Search for the cell housing the specified text and yield its (X, Y) center coordinate. 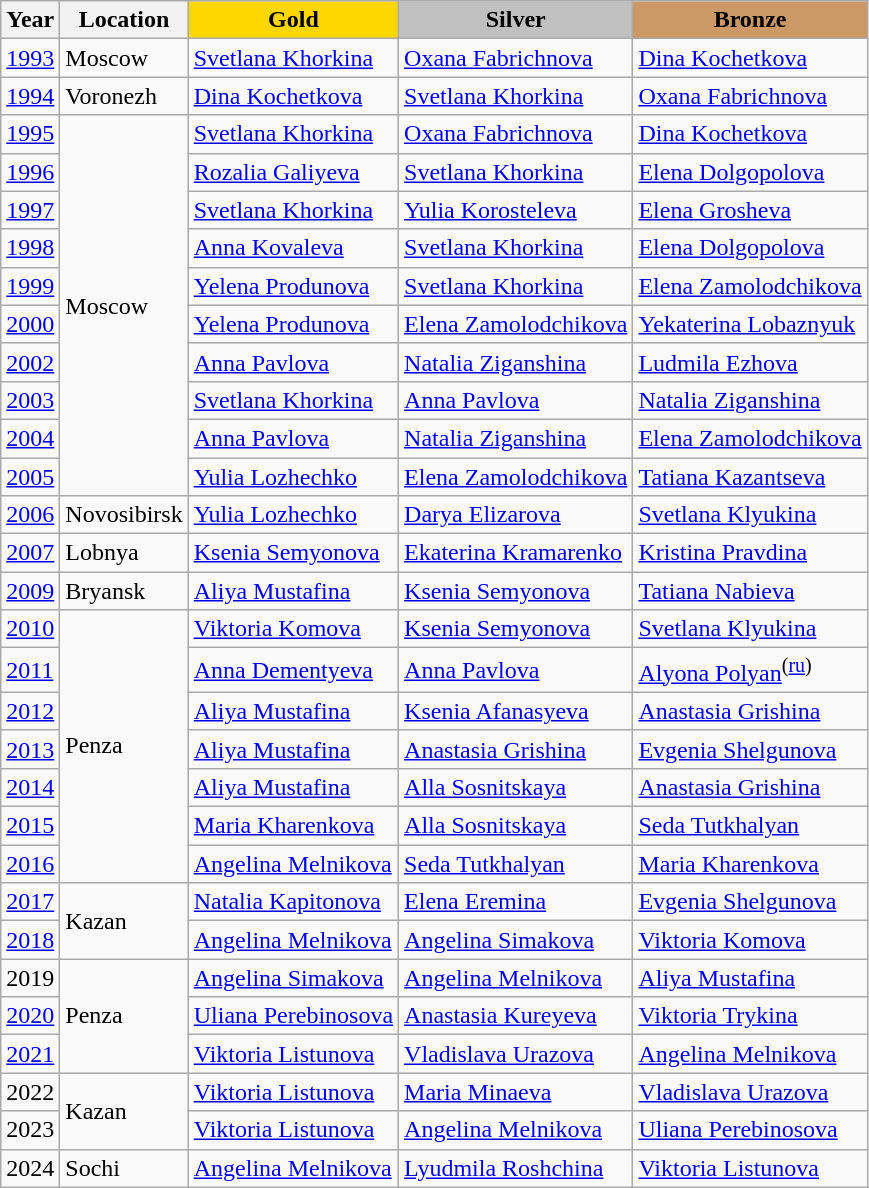
Viktoria Trykina (750, 1016)
2019 (30, 978)
2017 (30, 902)
Yekaterina Lobaznyuk (750, 324)
Natalia Kapitonova (293, 902)
2000 (30, 324)
2014 (30, 787)
Year (30, 20)
Lobnya (124, 553)
2013 (30, 749)
2023 (30, 1130)
2006 (30, 515)
Kristina Pravdina (750, 553)
2024 (30, 1168)
2011 (30, 670)
2009 (30, 591)
Anastasia Kureyeva (516, 1016)
1998 (30, 248)
2018 (30, 940)
Anna Dementyeva (293, 670)
2007 (30, 553)
1993 (30, 58)
Darya Elizarova (516, 515)
Rozalia Galiyeva (293, 172)
Lyudmila Roshchina (516, 1168)
2015 (30, 826)
2020 (30, 1016)
Tatiana Nabieva (750, 591)
Bryansk (124, 591)
2003 (30, 400)
2010 (30, 629)
Maria Minaeva (516, 1092)
Location (124, 20)
Novosibirsk (124, 515)
Sochi (124, 1168)
2002 (30, 362)
1995 (30, 134)
1996 (30, 172)
2004 (30, 438)
1999 (30, 286)
Voronezh (124, 96)
1994 (30, 96)
Ekaterina Kramarenko (516, 553)
Anna Kovaleva (293, 248)
1997 (30, 210)
2021 (30, 1054)
Ksenia Afanasyeva (516, 711)
Elena Grosheva (750, 210)
Bronze (750, 20)
Gold (293, 20)
2012 (30, 711)
Ludmila Ezhova (750, 362)
2016 (30, 864)
Elena Eremina (516, 902)
Tatiana Kazantseva (750, 477)
Yulia Korosteleva (516, 210)
Silver (516, 20)
2005 (30, 477)
2022 (30, 1092)
Alyona Polyan(ru) (750, 670)
